Return the (X, Y) coordinate for the center point of the cell that contains the specified text.  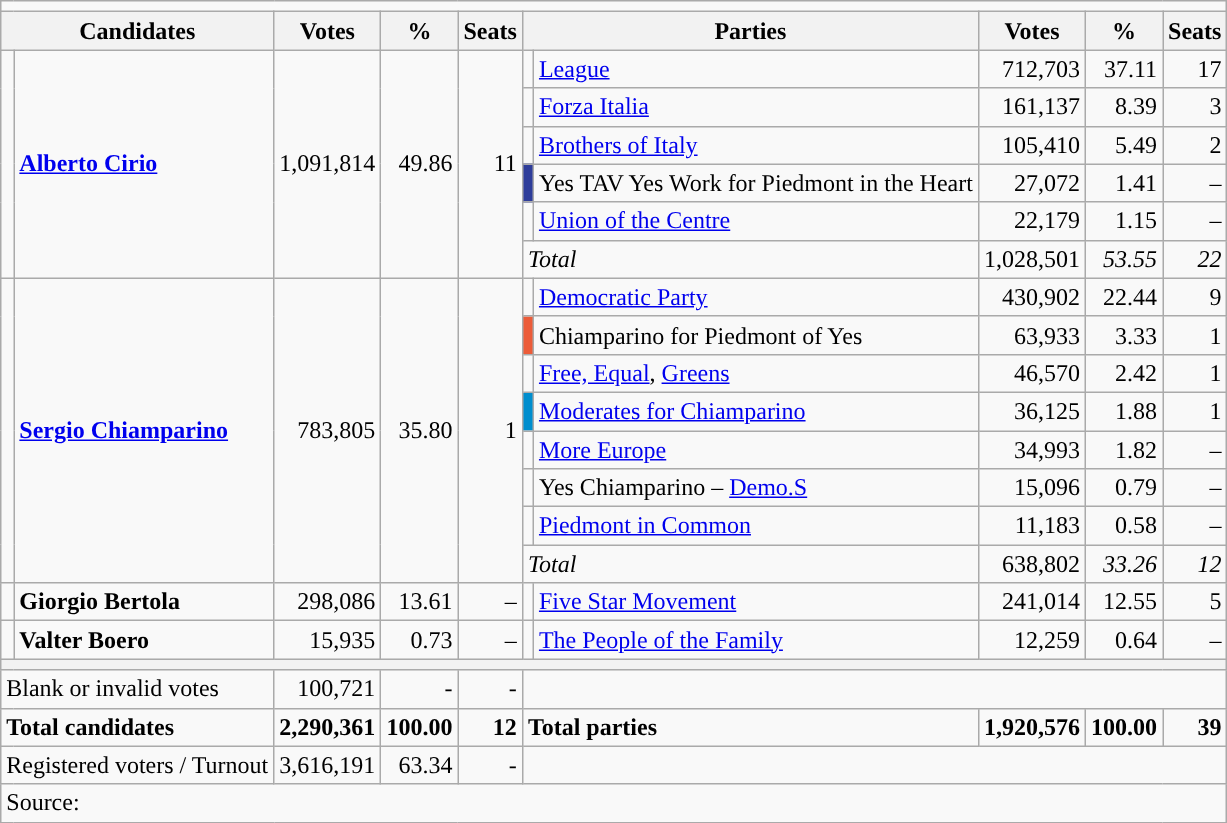
22,179 (1032, 221)
49.86 (420, 164)
241,014 (1032, 602)
63,933 (1032, 335)
Five Star Movement (756, 602)
63.34 (420, 765)
100,721 (328, 689)
161,137 (1032, 107)
Yes TAV Yes Work for Piedmont in the Heart (756, 183)
22.44 (1124, 297)
Forza Italia (756, 107)
27,072 (1032, 183)
The People of the Family (756, 640)
34,993 (1032, 449)
Registered voters / Turnout (138, 765)
2,290,361 (328, 727)
53.55 (1124, 259)
Source: (614, 803)
Brothers of Italy (756, 145)
5.49 (1124, 145)
13.61 (420, 602)
298,086 (328, 602)
15,096 (1032, 488)
712,703 (1032, 69)
638,802 (1032, 564)
1,920,576 (1032, 727)
430,902 (1032, 297)
0.73 (420, 640)
17 (1195, 69)
Parties (750, 31)
36,125 (1032, 411)
1.88 (1124, 411)
39 (1195, 727)
Chiamparino for Piedmont of Yes (756, 335)
Total candidates (138, 727)
More Europe (756, 449)
11,183 (1032, 526)
8.39 (1124, 107)
Democratic Party (756, 297)
37.11 (1124, 69)
46,570 (1032, 373)
Sergio Chiamparino (144, 430)
1,091,814 (328, 164)
0.64 (1124, 640)
12.55 (1124, 602)
783,805 (328, 430)
Moderates for Chiamparino (756, 411)
12,259 (1032, 640)
Union of the Centre (756, 221)
League (756, 69)
22 (1195, 259)
3,616,191 (328, 765)
15,935 (328, 640)
1.82 (1124, 449)
Yes Chiamparino – Demo.S (756, 488)
2 (1195, 145)
1,028,501 (1032, 259)
Candidates (138, 31)
11 (490, 164)
3.33 (1124, 335)
35.80 (420, 430)
33.26 (1124, 564)
0.58 (1124, 526)
1.41 (1124, 183)
2.42 (1124, 373)
Valter Boero (144, 640)
105,410 (1032, 145)
5 (1195, 602)
Free, Equal, Greens (756, 373)
3 (1195, 107)
Total parties (750, 727)
Alberto Cirio (144, 164)
9 (1195, 297)
1.15 (1124, 221)
Blank or invalid votes (138, 689)
Piedmont in Common (756, 526)
0.79 (1124, 488)
Giorgio Bertola (144, 602)
